Search for the cell housing the specified text and yield its [X, Y] center coordinate. 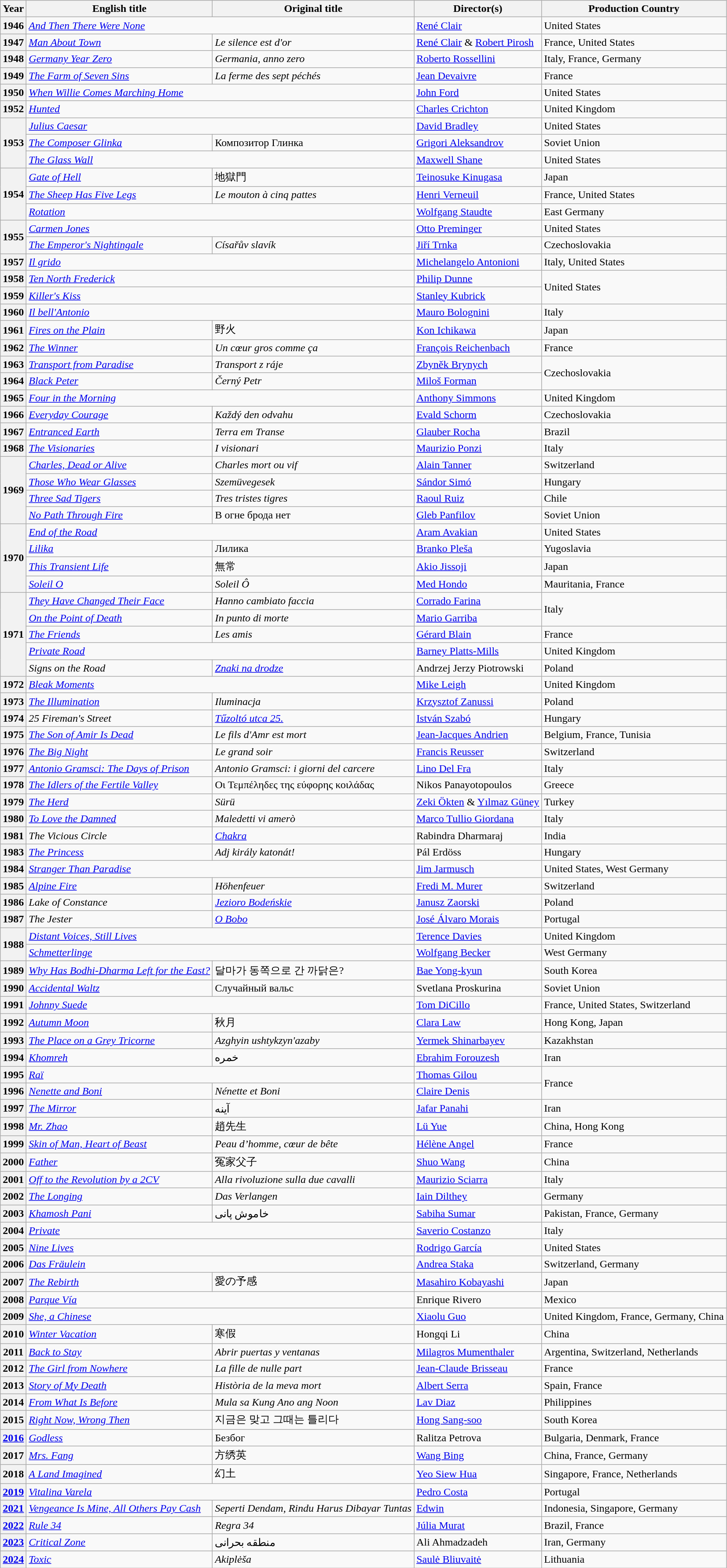
1954 [13, 194]
Mrs. Fang [120, 1456]
Černý Petr [313, 381]
Sürü [313, 802]
Hongqi Li [478, 1334]
François Reichenbach [478, 348]
Les amis [313, 635]
China, France, Germany [634, 1456]
Ralitza Petrova [478, 1438]
From What Is Before [120, 1402]
Alain Tanner [478, 465]
1970 [13, 558]
Those Who Wear Glasses [120, 482]
Brazil, France [634, 1525]
Mexico [634, 1300]
1973 [13, 701]
Regra 34 [313, 1525]
Júlia Murat [478, 1525]
Gleb Panfilov [478, 515]
Terra em Transe [313, 431]
1981 [13, 835]
Ten North Frederick [220, 279]
1958 [13, 279]
Khomreh [120, 1058]
Anthony Simmons [478, 398]
Yugoslavia [634, 549]
Alpine Fire [120, 886]
The Idlers of the Fertile Valley [120, 785]
United States, West Germany [634, 869]
Mike Leigh [478, 685]
1994 [13, 1058]
2007 [13, 1282]
Композитор Глинка [313, 143]
1953 [13, 143]
2001 [13, 1180]
Charles mort ou vif [313, 465]
Andrzej Jerzy Piotrowski [478, 668]
English title [120, 9]
1999 [13, 1144]
Right Now, Wrong Then [120, 1420]
Maurizio Sciarra [478, 1180]
1974 [13, 718]
The Girl from Nowhere [120, 1369]
2014 [13, 1402]
Bae Yong-kyun [478, 971]
I visionari [313, 448]
David Bradley [478, 126]
Soleil O [120, 584]
Skin of Man, Heart of Beast [120, 1144]
Hanno cambiato faccia [313, 601]
Off to the Revolution by a 2CV [120, 1180]
Maxwell Shane [478, 159]
1985 [13, 886]
Le silence est d'or [313, 42]
Adj király katonát! [313, 852]
Lino Del Fra [478, 768]
Tom DiCillo [478, 1005]
Toxic [120, 1559]
Mauro Bolognini [478, 312]
Jean-Jacques Andrien [478, 735]
Barney Platts-Mills [478, 651]
Nenette and Boni [120, 1091]
1965 [13, 398]
East Germany [634, 212]
地獄門 [313, 177]
2024 [13, 1559]
2008 [13, 1300]
Parque Vía [220, 1300]
Οι Τεμπέληδες της εύφορης κοιλάδας [313, 785]
Hong Kong, Japan [634, 1023]
Autumn Moon [120, 1023]
Original title [313, 9]
2000 [13, 1162]
Jafar Panahi [478, 1109]
End of the Road [220, 532]
John Ford [478, 92]
Henri Verneuil [478, 195]
The Illumination [120, 701]
China, Hong Kong [634, 1127]
冤家父子 [313, 1162]
2002 [13, 1197]
خمره [313, 1058]
Höhenfeuer [313, 886]
The Glass Wall [220, 159]
野火 [313, 330]
Andrea Staka [478, 1264]
Wolfgang Becker [478, 953]
Khamosh Pani [120, 1214]
José Álvaro Morais [478, 919]
1960 [13, 312]
Nénette et Boni [313, 1091]
Aram Avakian [478, 532]
Year [13, 9]
Abrir puertas y ventanas [313, 1352]
Il bell'Antonio [220, 312]
Безбог [313, 1438]
Father [120, 1162]
The Place on a Grey Tricorne [120, 1040]
The Emperor's Nightingale [120, 245]
2005 [13, 1247]
1995 [13, 1075]
René Clair [478, 26]
1989 [13, 971]
Peau d’homme, cœur de bête [313, 1144]
1952 [13, 109]
Indonesia, Singapore, Germany [634, 1509]
And Then There Were None [220, 26]
Akiplėša [313, 1559]
1979 [13, 802]
Mauritania, France [634, 584]
Saulė Bliuvaitė [478, 1559]
1978 [13, 785]
1972 [13, 685]
2003 [13, 1214]
2023 [13, 1542]
Signs on the Road [120, 668]
Случайный вальс [313, 988]
В огне брода нет [313, 515]
1991 [13, 1005]
Pedro Costa [478, 1492]
Il grido [220, 262]
Philip Dunne [478, 279]
West Germany [634, 953]
Wang Bing [478, 1456]
Rule 34 [120, 1525]
Das Fräulein [220, 1264]
2006 [13, 1264]
The Visionaries [120, 448]
The Princess [120, 852]
On the Point of Death [120, 617]
愛の予感 [313, 1282]
Charles, Dead or Alive [120, 465]
Back to Stay [120, 1352]
Mula sa Kung Ano ang Noon [313, 1402]
Germany [634, 1197]
Wolfgang Staudte [478, 212]
幻土 [313, 1474]
Winter Vacation [120, 1334]
Miloš Forman [478, 381]
Transport z ráje [313, 364]
Bulgaria, Denmark, France [634, 1438]
1961 [13, 330]
Yeo Siew Hua [478, 1474]
Four in the Morning [220, 398]
Evald Schorm [478, 415]
Znaki na drodze [313, 668]
Belgium, France, Tunisia [634, 735]
Rodrigo García [478, 1247]
2009 [13, 1316]
Transport from Paradise [120, 364]
1990 [13, 988]
Thomas Gilou [478, 1075]
A Land Imagined [120, 1474]
Vengeance Is Mine, All Others Pay Cash [120, 1509]
1971 [13, 634]
The Winner [120, 348]
Zbyněk Brynych [478, 364]
Le grand soir [313, 752]
Godless [120, 1438]
1949 [13, 76]
Milagros Mumenthaler [478, 1352]
Lü Yue [478, 1127]
Three Sad Tigers [120, 499]
Edwin [478, 1509]
When Willie Comes Marching Home [220, 92]
Iran, Germany [634, 1542]
Masahiro Kobayashi [478, 1282]
Jean Devaivre [478, 76]
Sabiha Sumar [478, 1214]
1997 [13, 1109]
Iain Dilthey [478, 1197]
The Herd [120, 802]
منطقه بحرانی [313, 1542]
Ebrahim Forouzesh [478, 1058]
Chile [634, 499]
Krzysztof Zanussi [478, 701]
Kon Ichikawa [478, 330]
Janusz Zaorski [478, 903]
خاموش پانی [313, 1214]
2017 [13, 1456]
1950 [13, 92]
She, a Chinese [220, 1316]
Roberto Rossellini [478, 59]
Schmetterlinge [220, 953]
1983 [13, 852]
Antonio Gramsci: The Days of Prison [120, 768]
1963 [13, 364]
Jean-Claude Brisseau [478, 1369]
方绣英 [313, 1456]
2018 [13, 1474]
Argentina, Switzerland, Netherlands [634, 1352]
1955 [13, 237]
Otto Preminger [478, 228]
Story of My Death [120, 1385]
1992 [13, 1023]
Història de la meva mort [313, 1385]
Císařův slavík [313, 245]
Enrique Rivero [478, 1300]
1957 [13, 262]
Fires on the Plain [120, 330]
Everyday Courage [120, 415]
The Sheep Has Five Legs [120, 195]
Raï [220, 1075]
1998 [13, 1127]
France, United States, Switzerland [634, 1005]
秋月 [313, 1023]
Antonio Gramsci: i giorni del carcere [313, 768]
Killer's Kiss [220, 295]
Alla rivoluzione sulla due cavalli [313, 1180]
1977 [13, 768]
Grigori Aleksandrov [478, 143]
Switzerland, Germany [634, 1264]
Teinosuke Kinugasa [478, 177]
Terence Davies [478, 936]
The Longing [120, 1197]
Szemüvegesek [313, 482]
Saverio Costanzo [478, 1230]
1962 [13, 348]
Jim Jarmusch [478, 869]
1948 [13, 59]
The Vicious Circle [120, 835]
2011 [13, 1352]
Sándor Simó [478, 482]
Johnny Suede [220, 1005]
Man About Town [120, 42]
Iluminacja [313, 701]
Azghyin ushtykzyn'azaby [313, 1040]
Bleak Moments [220, 685]
Rotation [220, 212]
無常 [313, 567]
1947 [13, 42]
Un cœur gros comme ça [313, 348]
Fredi M. Murer [478, 886]
Chakra [313, 835]
Svetlana Proskurina [478, 988]
United Kingdom, France, Germany, China [634, 1316]
2021 [13, 1509]
This Transient Life [120, 567]
1968 [13, 448]
The Composer Glinka [120, 143]
1987 [13, 919]
Nikos Panayotopoulos [478, 785]
2013 [13, 1385]
In punto di morte [313, 617]
Italy, France, Germany [634, 59]
Corrado Farina [478, 601]
Seperti Dendam, Rindu Harus Dibayar Tuntas [313, 1509]
Distant Voices, Still Lives [220, 936]
Akio Jissoji [478, 567]
1946 [13, 26]
1964 [13, 381]
2015 [13, 1420]
آینه [313, 1109]
Mario Garriba [478, 617]
2022 [13, 1525]
Nine Lives [220, 1247]
Philippines [634, 1402]
지금은 맞고 그때는 틀리다 [313, 1420]
Why Has Bodhi-Dharma Left for the East? [120, 971]
2012 [13, 1369]
1975 [13, 735]
1980 [13, 819]
1988 [13, 944]
Jiří Trnka [478, 245]
2019 [13, 1492]
25 Fireman's Street [120, 718]
Soleil Ô [313, 584]
Singapore, France, Netherlands [634, 1474]
No Path Through Fire [120, 515]
Das Verlangen [313, 1197]
Julius Caesar [220, 126]
Hélène Angel [478, 1144]
1966 [13, 415]
Tűzoltó utca 25. [313, 718]
Entranced Earth [120, 431]
They Have Changed Their Face [120, 601]
The Rebirth [120, 1282]
Maurizio Ponzi [478, 448]
寒假 [313, 1334]
Claire Denis [478, 1091]
The Jester [120, 919]
Glauber Rocha [478, 431]
2010 [13, 1334]
Accidental Waltz [120, 988]
1967 [13, 431]
Zeki Ökten & Yılmaz Güney [478, 802]
Francis Reusser [478, 752]
Charles Crichton [478, 109]
The Farm of Seven Sins [120, 76]
Production Country [634, 9]
Лилика [313, 549]
Lithuania [634, 1559]
Pál Erdöss [478, 852]
Germania, anno zero [313, 59]
Spain, France [634, 1385]
The Friends [120, 635]
Ali Ahmadzadeh [478, 1542]
The Son of Amir Is Dead [120, 735]
To Love the Damned [120, 819]
The Big Night [120, 752]
O Bobo [313, 919]
Raoul Ruiz [478, 499]
Le fils d'Amr est mort [313, 735]
Le mouton à cinq pattes [313, 195]
Stanley Kubrick [478, 295]
Gate of Hell [120, 177]
Kazakhstan [634, 1040]
Critical Zone [120, 1542]
2004 [13, 1230]
1959 [13, 295]
Xiaolu Guo [478, 1316]
Maledetti vi amerò [313, 819]
1969 [13, 490]
Lake of Constance [120, 903]
Brazil [634, 431]
Med Hondo [478, 584]
René Clair & Robert Pirosh [478, 42]
The Mirror [120, 1109]
Shuo Wang [478, 1162]
1976 [13, 752]
Tres tristes tigres [313, 499]
Clara Law [478, 1023]
Director(s) [478, 9]
Gérard Blain [478, 635]
Italy, United States [634, 262]
1993 [13, 1040]
Hong Sang-soo [478, 1420]
La fille de nulle part [313, 1369]
India [634, 835]
1984 [13, 869]
Turkey [634, 802]
Lilika [120, 549]
Albert Serra [478, 1385]
Každý den odvahu [313, 415]
달마가 동쪽으로 간 까닭은? [313, 971]
Vitalina Varela [220, 1492]
István Szabó [478, 718]
Stranger Than Paradise [220, 869]
Black Peter [120, 381]
Yermek Shinarbayev [478, 1040]
Jezioro Bodeńskie [313, 903]
Rabindra Dharmaraj [478, 835]
1986 [13, 903]
Branko Pleša [478, 549]
1996 [13, 1091]
Private [220, 1230]
Germany Year Zero [120, 59]
Pakistan, France, Germany [634, 1214]
Lav Diaz [478, 1402]
Michelangelo Antonioni [478, 262]
2016 [13, 1438]
Marco Tullio Giordana [478, 819]
Greece [634, 785]
Hunted [220, 109]
趙先生 [313, 1127]
La ferme des sept péchés [313, 76]
Mr. Zhao [120, 1127]
Private Road [220, 651]
Carmen Jones [220, 228]
